Search for the cell housing the specified text and yield its (X, Y) center coordinate. 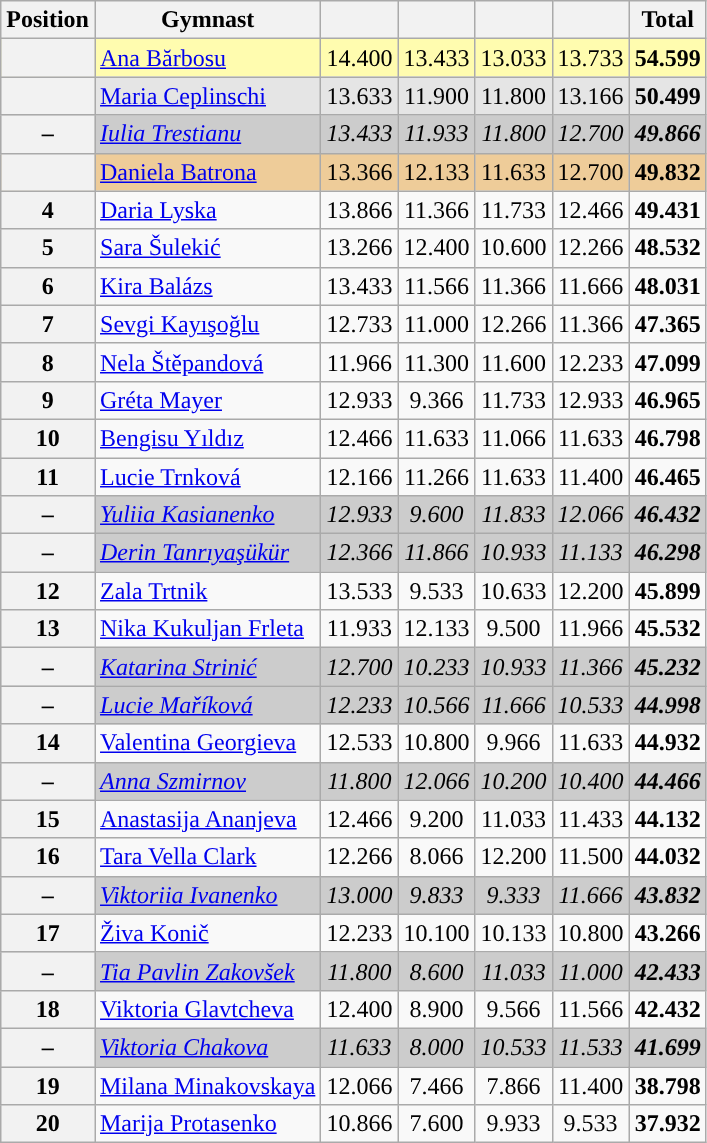
8.600 (436, 971)
Gymnast (207, 20)
14.400 (360, 58)
42.432 (668, 1009)
13.866 (360, 210)
13.266 (360, 248)
11.866 (436, 553)
9.500 (514, 629)
Tia Pavlin Zakovšek (207, 971)
11.300 (436, 362)
43.832 (668, 895)
11.433 (590, 819)
12.533 (360, 743)
9.333 (514, 895)
Iulia Trestianu (207, 134)
9.200 (436, 819)
Bengisu Yıldız (207, 438)
11 (48, 477)
13.733 (590, 58)
44.998 (668, 705)
8.066 (436, 857)
18 (48, 1009)
Zala Trtnik (207, 591)
13.166 (590, 96)
Position (48, 20)
Lucie Maříková (207, 705)
Živa Konič (207, 933)
9.833 (436, 895)
45.899 (668, 591)
20 (48, 1124)
Daria Lyska (207, 210)
45.532 (668, 629)
13.633 (360, 96)
10.866 (360, 1124)
15 (48, 819)
12.166 (360, 477)
Maria Ceplinschi (207, 96)
37.932 (668, 1124)
11.500 (590, 857)
44.466 (668, 781)
17 (48, 933)
8 (48, 362)
9.566 (514, 1009)
Viktoria Glavtcheva (207, 1009)
10.400 (590, 781)
46.432 (668, 515)
8.900 (436, 1009)
11.600 (514, 362)
43.266 (668, 933)
41.699 (668, 1047)
Viktoriia Ivanenko (207, 895)
12 (48, 591)
9.966 (514, 743)
8.000 (436, 1047)
9 (48, 400)
10.600 (514, 248)
Viktoria Chakova (207, 1047)
11.266 (436, 477)
Anna Szmirnov (207, 781)
12.366 (360, 553)
Derin Tanrıyaşükür (207, 553)
46.965 (668, 400)
Tara Vella Clark (207, 857)
9.366 (436, 400)
13.033 (514, 58)
7.600 (436, 1124)
10.566 (436, 705)
54.599 (668, 58)
13.000 (360, 895)
16 (48, 857)
7 (48, 324)
10.200 (514, 781)
49.832 (668, 172)
46.298 (668, 553)
10 (48, 438)
49.866 (668, 134)
48.532 (668, 248)
50.499 (668, 96)
45.232 (668, 667)
11.900 (436, 96)
11.133 (590, 553)
Yuliia Kasianenko (207, 515)
Ana Bărbosu (207, 58)
Gréta Mayer (207, 400)
11.833 (514, 515)
10.100 (436, 933)
46.798 (668, 438)
Total (668, 20)
42.433 (668, 971)
Sara Šulekić (207, 248)
Lucie Trnková (207, 477)
Nika Kukuljan Frleta (207, 629)
47.365 (668, 324)
46.465 (668, 477)
Milana Minakovskaya (207, 1085)
Kira Balázs (207, 286)
13.533 (360, 591)
Daniela Batrona (207, 172)
44.932 (668, 743)
7.466 (436, 1085)
5 (48, 248)
Sevgi Kayışoğlu (207, 324)
48.031 (668, 286)
49.431 (668, 210)
11.533 (590, 1047)
10.233 (436, 667)
6 (48, 286)
Valentina Georgieva (207, 743)
38.798 (668, 1085)
14 (48, 743)
13 (48, 629)
11.066 (514, 438)
Anastasija Ananjeva (207, 819)
4 (48, 210)
44.132 (668, 819)
12.733 (360, 324)
44.032 (668, 857)
10.633 (514, 591)
47.099 (668, 362)
19 (48, 1085)
13.366 (360, 172)
9.933 (514, 1124)
Marija Protasenko (207, 1124)
Katarina Strinić (207, 667)
7.866 (514, 1085)
9.600 (436, 515)
Nela Štěpandová (207, 362)
10.133 (514, 933)
